Capture the cell that displays the provided text and extract its (X, Y) central coordinate. 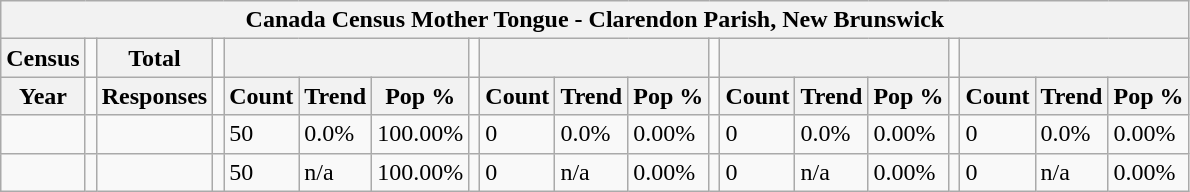
Responses (154, 96)
Canada Census Mother Tongue - Clarendon Parish, New Brunswick (595, 20)
Year (43, 96)
Census (43, 58)
Total (154, 58)
